Detect which cell encompasses the target text, then output its [X, Y] center coordinate. 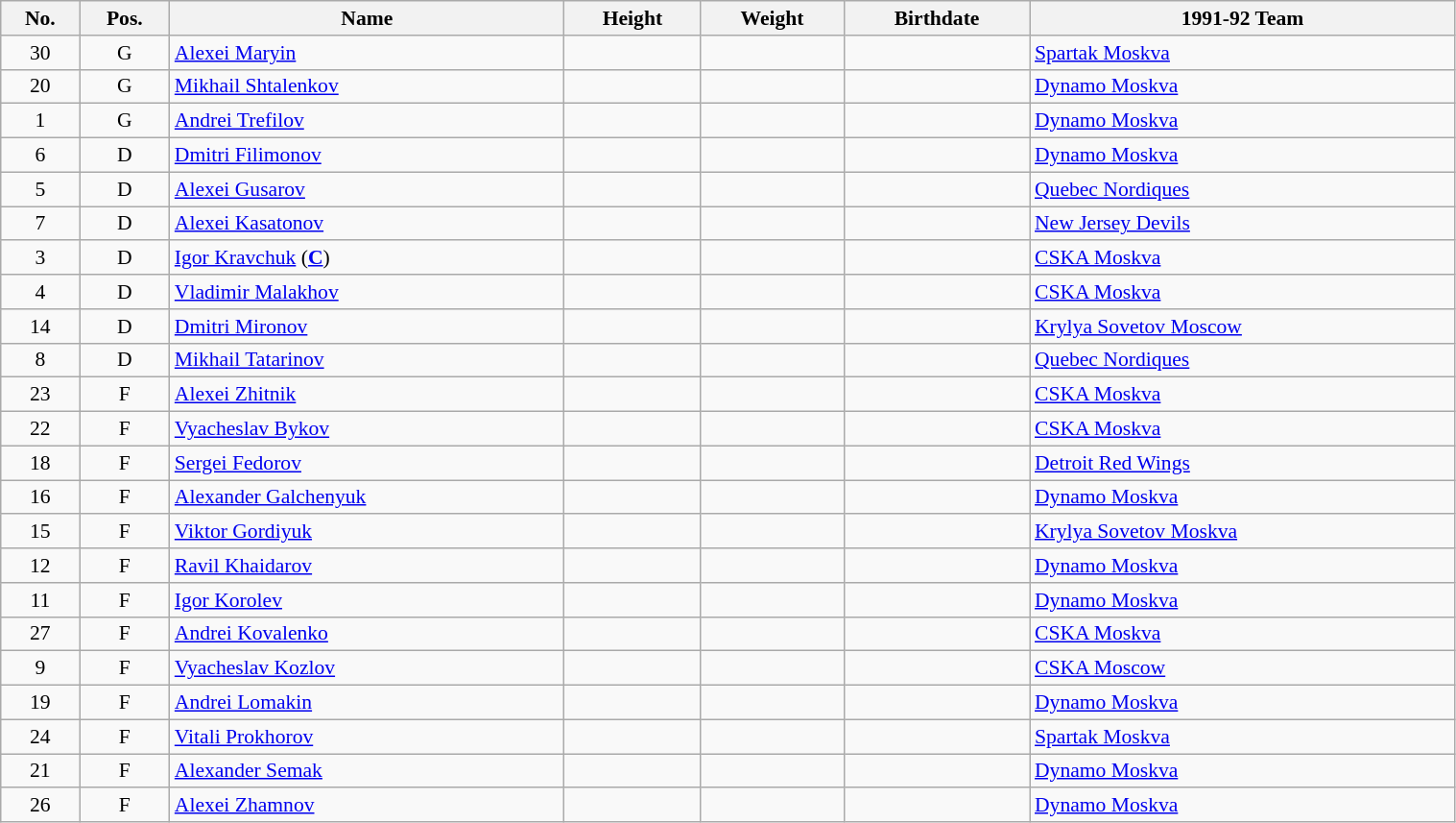
6 [40, 156]
Birthdate [937, 18]
5 [40, 189]
4 [40, 292]
1991-92 Team [1242, 18]
No. [40, 18]
Andrei Kovalenko [367, 634]
New Jersey Devils [1242, 224]
19 [40, 703]
CSKA Moscow [1242, 668]
Vitali Prokhorov [367, 737]
14 [40, 327]
Alexander Semak [367, 771]
Sergei Fedorov [367, 463]
26 [40, 806]
9 [40, 668]
Pos. [125, 18]
20 [40, 86]
12 [40, 566]
Dmitri Mironov [367, 327]
7 [40, 224]
22 [40, 429]
Krylya Sovetov Moskva [1242, 532]
Alexei Kasatonov [367, 224]
Detroit Red Wings [1242, 463]
Krylya Sovetov Moscow [1242, 327]
1 [40, 121]
Alexei Maryin [367, 53]
3 [40, 258]
Andrei Lomakin [367, 703]
27 [40, 634]
Alexander Galchenyuk [367, 497]
Weight [772, 18]
Height [633, 18]
23 [40, 395]
Name [367, 18]
Alexei Zhamnov [367, 806]
21 [40, 771]
Alexei Gusarov [367, 189]
15 [40, 532]
Dmitri Filimonov [367, 156]
Mikhail Shtalenkov [367, 86]
Vyacheslav Kozlov [367, 668]
Alexei Zhitnik [367, 395]
Igor Kravchuk (C) [367, 258]
Viktor Gordiyuk [367, 532]
Igor Korolev [367, 600]
Vyacheslav Bykov [367, 429]
Ravil Khaidarov [367, 566]
11 [40, 600]
Vladimir Malakhov [367, 292]
30 [40, 53]
Mikhail Tatarinov [367, 360]
24 [40, 737]
8 [40, 360]
18 [40, 463]
Andrei Trefilov [367, 121]
16 [40, 497]
